Output the (x, y) coordinate of the center of the cell containing the given text.  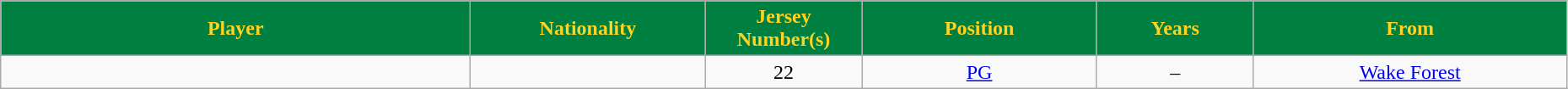
Wake Forest (1410, 72)
From (1410, 29)
PG (979, 72)
– (1175, 72)
Player (236, 29)
Jersey Number(s) (784, 29)
22 (784, 72)
Position (979, 29)
Years (1175, 29)
Nationality (588, 29)
